Extract the (x, y) coordinate from the center of the cell holding the provided text.  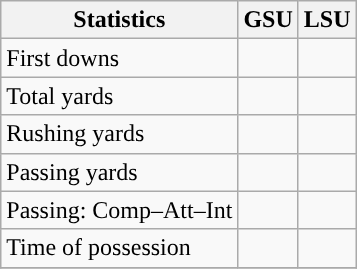
Time of possession (120, 248)
Passing: Comp–Att–Int (120, 210)
GSU (268, 20)
First downs (120, 58)
Total yards (120, 96)
Passing yards (120, 172)
LSU (327, 20)
Rushing yards (120, 134)
Statistics (120, 20)
